Provide the [x, y] coordinate of the cell's center where the given text is located.  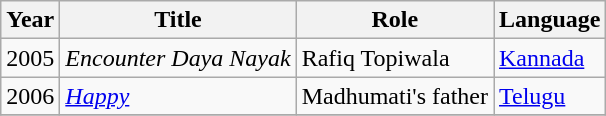
Kannada [550, 58]
Madhumati's father [394, 96]
Rafiq Topiwala [394, 58]
2005 [30, 58]
2006 [30, 96]
Language [550, 20]
Year [30, 20]
Title [178, 20]
Encounter Daya Nayak [178, 58]
Telugu [550, 96]
Role [394, 20]
Happy [178, 96]
